Extract the (x, y) coordinate from the center of the cell holding the provided text.  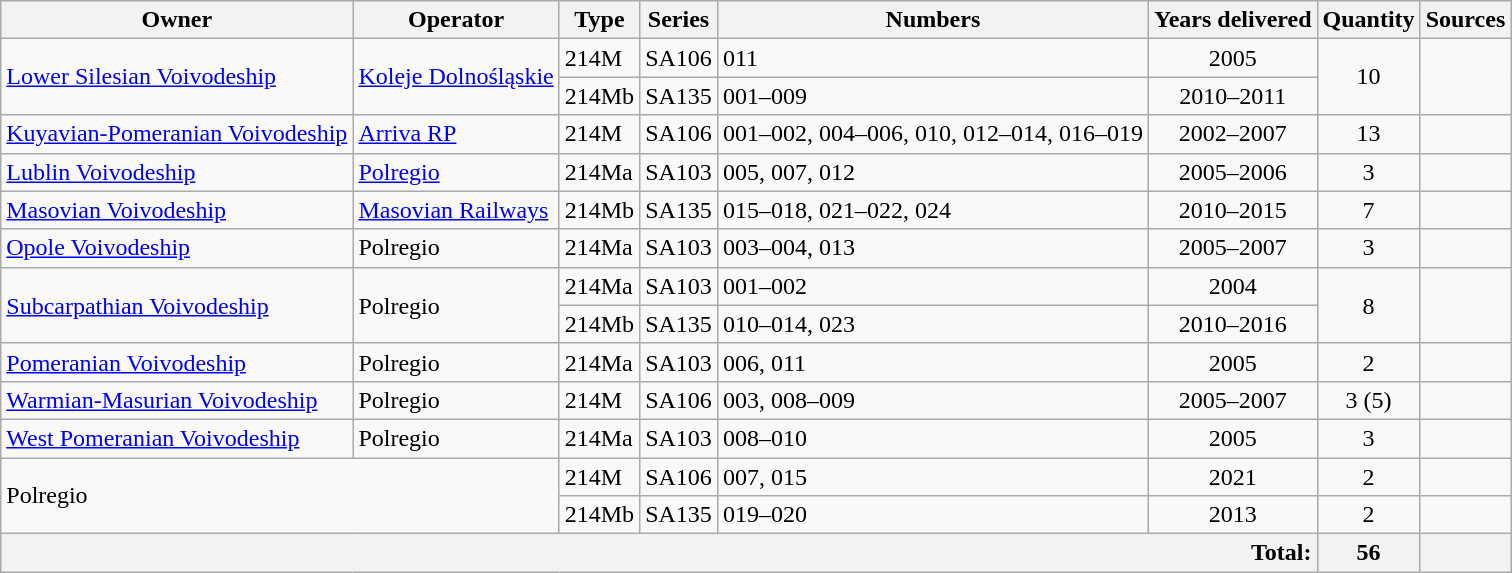
Kuyavian-Pomeranian Voivodeship (177, 134)
011 (932, 58)
Owner (177, 20)
003–004, 013 (932, 248)
Sources (1466, 20)
2010–2015 (1232, 210)
Years delivered (1232, 20)
10 (1368, 77)
006, 011 (932, 362)
001–002, 004–006, 010, 012–014, 016–019 (932, 134)
005, 007, 012 (932, 172)
2002–2007 (1232, 134)
Total: (659, 553)
Operator (456, 20)
001–009 (932, 96)
56 (1368, 553)
Arriva RP (456, 134)
Subcarpathian Voivodeship (177, 305)
010–014, 023 (932, 324)
2004 (1232, 286)
13 (1368, 134)
2005–2006 (1232, 172)
Pomeranian Voivodeship (177, 362)
Type (599, 20)
Series (679, 20)
Opole Voivodeship (177, 248)
2013 (1232, 515)
015–018, 021–022, 024 (932, 210)
Quantity (1368, 20)
8 (1368, 305)
3 (5) (1368, 400)
Numbers (932, 20)
2010–2016 (1232, 324)
003, 008–009 (932, 400)
Lublin Voivodeship (177, 172)
2021 (1232, 477)
019–020 (932, 515)
Warmian-Masurian Voivodeship (177, 400)
West Pomeranian Voivodeship (177, 438)
Masovian Voivodeship (177, 210)
Masovian Railways (456, 210)
001–002 (932, 286)
2010–2011 (1232, 96)
Koleje Dolnośląskie (456, 77)
008–010 (932, 438)
7 (1368, 210)
007, 015 (932, 477)
Lower Silesian Voivodeship (177, 77)
